Capture the cell that displays the provided text and extract its (x, y) central coordinate. 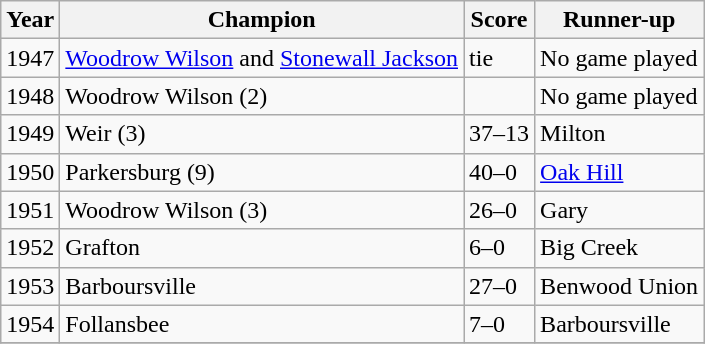
tie (500, 58)
1950 (30, 172)
1952 (30, 248)
Weir (3) (262, 134)
27–0 (500, 286)
Woodrow Wilson and Stonewall Jackson (262, 58)
1947 (30, 58)
Oak Hill (620, 172)
40–0 (500, 172)
7–0 (500, 324)
Score (500, 20)
1948 (30, 96)
1951 (30, 210)
Follansbee (262, 324)
Woodrow Wilson (2) (262, 96)
1953 (30, 286)
Runner-up (620, 20)
1954 (30, 324)
Year (30, 20)
1949 (30, 134)
Parkersburg (9) (262, 172)
Big Creek (620, 248)
Benwood Union (620, 286)
Woodrow Wilson (3) (262, 210)
26–0 (500, 210)
6–0 (500, 248)
Gary (620, 210)
Champion (262, 20)
37–13 (500, 134)
Grafton (262, 248)
Milton (620, 134)
